Search for the cell housing the specified text and yield its [X, Y] center coordinate. 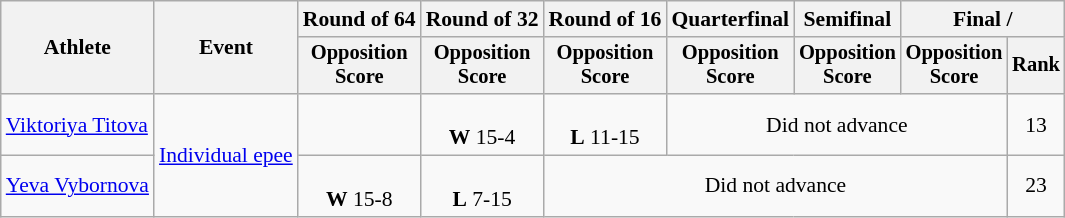
W 15-8 [360, 186]
Quarterfinal [730, 19]
Yeva Vybornova [78, 186]
Event [226, 48]
L 7-15 [482, 186]
L 11-15 [606, 124]
Round of 32 [482, 19]
Round of 64 [360, 19]
Viktoriya Titova [78, 124]
Athlete [78, 48]
13 [1036, 124]
23 [1036, 186]
W 15-4 [482, 124]
Round of 16 [606, 19]
Rank [1036, 66]
Final / [983, 19]
Individual epee [226, 155]
Semifinal [848, 19]
